Extract the (X, Y) coordinate from the center of the cell holding the provided text.  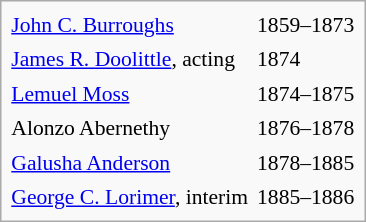
Alonzo Abernethy (130, 128)
Galusha Anderson (130, 163)
John C. Burroughs (130, 25)
1859–1873 (306, 25)
1874 (306, 59)
1874–1875 (306, 94)
1876–1878 (306, 128)
Lemuel Moss (130, 94)
James R. Doolittle, acting (130, 59)
George C. Lorimer, interim (130, 197)
1885–1886 (306, 197)
1878–1885 (306, 163)
